Determine the (x, y) coordinate at the center of the cell enclosing the given text.  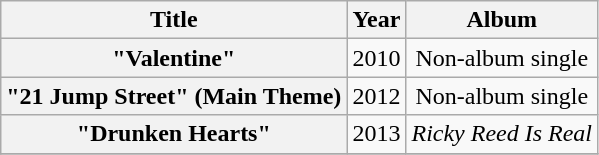
"Drunken Hearts" (174, 134)
2012 (376, 96)
2013 (376, 134)
Title (174, 20)
Album (502, 20)
"Valentine" (174, 58)
"21 Jump Street" (Main Theme) (174, 96)
2010 (376, 58)
Year (376, 20)
Ricky Reed Is Real (502, 134)
